Locate the cell with the specified text and output its [X, Y] center coordinate. 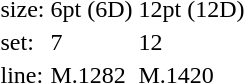
7 [92, 42]
